Capture the cell that displays the provided text and extract its [x, y] central coordinate. 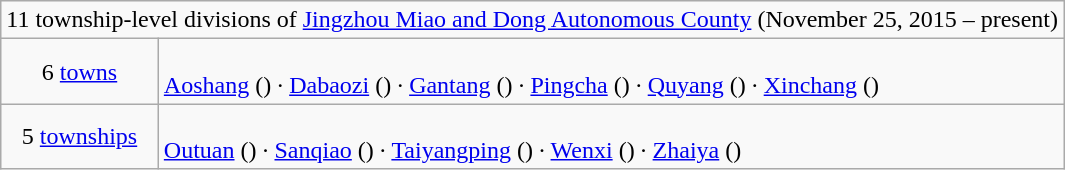
11 township-level divisions of Jingzhou Miao and Dong Autonomous County (November 25, 2015 – present) [532, 20]
6 towns [80, 72]
Aoshang () · Dabaozi () · Gantang () · Pingcha () · Quyang () · Xinchang () [610, 72]
Outuan () · Sanqiao () · Taiyangping () · Wenxi () · Zhaiya () [610, 136]
5 townships [80, 136]
